Detect which cell encompasses the target text, then output its [x, y] center coordinate. 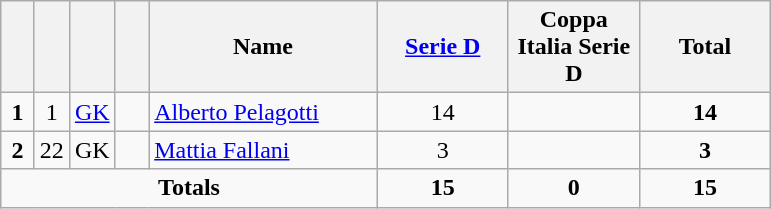
22 [52, 150]
Coppa Italia Serie D [574, 47]
2 [18, 150]
Alberto Pelagotti [264, 112]
Serie D [442, 47]
Totals [189, 188]
Name [264, 47]
Total [704, 47]
Mattia Fallani [264, 150]
0 [574, 188]
